Provide the (x, y) coordinate of the cell's center where the given text is located.  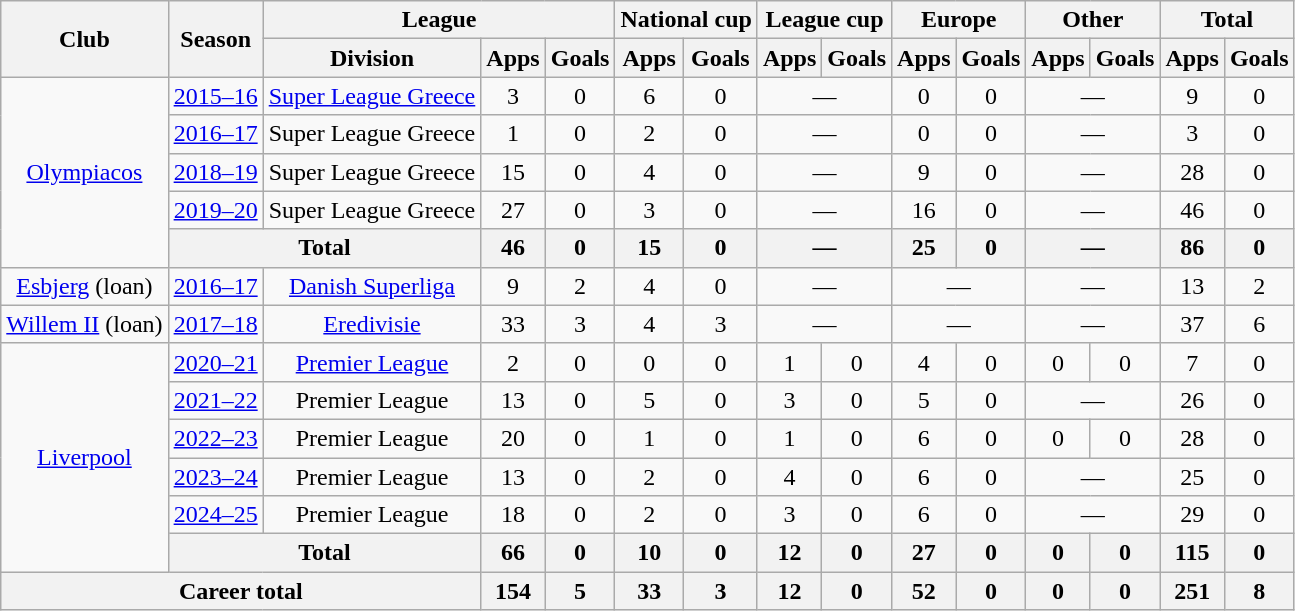
86 (1192, 248)
26 (1192, 400)
154 (513, 591)
20 (513, 438)
115 (1192, 553)
Division (372, 58)
Liverpool (84, 457)
Europe (959, 20)
Olympiacos (84, 172)
52 (924, 591)
Career total (241, 591)
2023–24 (216, 477)
2022–23 (216, 438)
Club (84, 39)
2017–18 (216, 324)
Eredivisie (372, 324)
2019–20 (216, 210)
29 (1192, 515)
Esbjerg (loan) (84, 286)
Willem II (loan) (84, 324)
18 (513, 515)
2021–22 (216, 400)
2015–16 (216, 96)
16 (924, 210)
Other (1093, 20)
League (439, 20)
2024–25 (216, 515)
Danish Superliga (372, 286)
National cup (686, 20)
League cup (824, 20)
8 (1259, 591)
2020–21 (216, 362)
2018–19 (216, 172)
251 (1192, 591)
Season (216, 39)
66 (513, 553)
10 (649, 553)
37 (1192, 324)
7 (1192, 362)
